From the cell containing the given text, extract its center point as [x, y] coordinate. 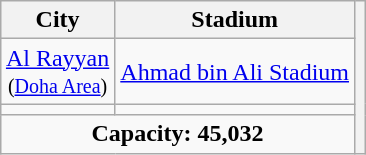
Stadium [235, 20]
Al Rayyan (Doha Area) [57, 72]
City [57, 20]
Ahmad bin Ali Stadium [235, 72]
Capacity: 45,032 [177, 134]
